Extract the (x, y) coordinate from the center of the cell holding the provided text.  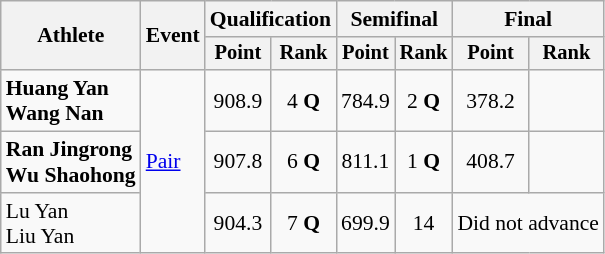
Did not advance (528, 224)
1 Q (424, 162)
699.9 (366, 224)
Semifinal (394, 19)
7 Q (304, 224)
Event (173, 36)
908.9 (238, 100)
Final (528, 19)
784.9 (366, 100)
6 Q (304, 162)
811.1 (366, 162)
Ran JingrongWu Shaohong (71, 162)
Huang YanWang Nan (71, 100)
904.3 (238, 224)
408.7 (490, 162)
14 (424, 224)
378.2 (490, 100)
2 Q (424, 100)
Athlete (71, 36)
4 Q (304, 100)
Qualification (270, 19)
907.8 (238, 162)
Pair (173, 162)
Lu YanLiu Yan (71, 224)
